For the text-containing cell, return its midpoint in (X, Y) coordinate format. 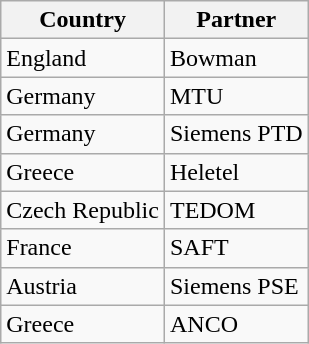
Austria (83, 286)
TEDOM (236, 210)
Heletel (236, 172)
England (83, 58)
SAFT (236, 248)
MTU (236, 96)
Country (83, 20)
ANCO (236, 324)
Partner (236, 20)
Siemens PSE (236, 286)
France (83, 248)
Bowman (236, 58)
Siemens PTD (236, 134)
Czech Republic (83, 210)
